Return (X, Y) of the center of cell containing provided text 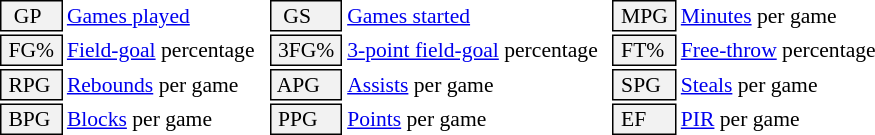
FG% (31, 50)
GS (306, 16)
Field-goal percentage (166, 50)
Rebounds per game (166, 85)
FT% (645, 50)
RPG (31, 85)
MPG (645, 16)
3-point field-goal percentage (478, 50)
Games started (478, 16)
APG (306, 85)
GP (31, 16)
3FG% (306, 50)
Games played (166, 16)
Assists per game (478, 85)
SPG (645, 85)
